Identify which cell holds the provided text, then report its [x, y] central coordinate. 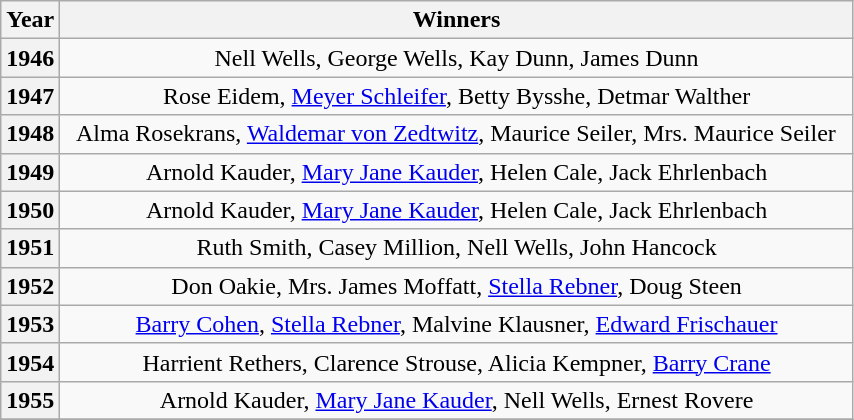
1949 [30, 172]
Rose Eidem, Meyer Schleifer, Betty Bysshe, Detmar Walther [457, 96]
1951 [30, 248]
Year [30, 20]
Winners [457, 20]
Alma Rosekrans, Waldemar von Zedtwitz, Maurice Seiler, Mrs. Maurice Seiler [457, 134]
Arnold Kauder, Mary Jane Kauder, Nell Wells, Ernest Rovere [457, 400]
1954 [30, 362]
1953 [30, 324]
Nell Wells, George Wells, Kay Dunn, James Dunn [457, 58]
Barry Cohen, Stella Rebner, Malvine Klausner, Edward Frischauer [457, 324]
Don Oakie, Mrs. James Moffatt, Stella Rebner, Doug Steen [457, 286]
1952 [30, 286]
1948 [30, 134]
1955 [30, 400]
1947 [30, 96]
1946 [30, 58]
Harrient Rethers, Clarence Strouse, Alicia Kempner, Barry Crane [457, 362]
1950 [30, 210]
Ruth Smith, Casey Million, Nell Wells, John Hancock [457, 248]
